Return (X, Y) of the center of cell containing provided text 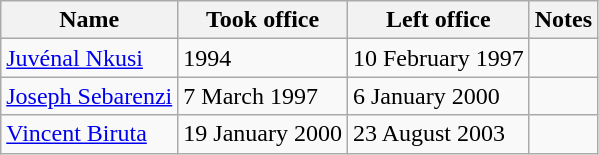
Vincent Biruta (90, 134)
Left office (438, 20)
1994 (263, 58)
Joseph Sebarenzi (90, 96)
7 March 1997 (263, 96)
Took office (263, 20)
19 January 2000 (263, 134)
Notes (563, 20)
6 January 2000 (438, 96)
Juvénal Nkusi (90, 58)
23 August 2003 (438, 134)
Name (90, 20)
10 February 1997 (438, 58)
